Identify which cell holds the provided text, then report its [x, y] central coordinate. 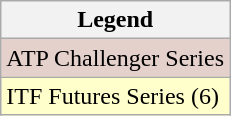
ATP Challenger Series [116, 58]
Legend [116, 20]
ITF Futures Series (6) [116, 96]
